Capture the cell that displays the provided text and extract its (x, y) central coordinate. 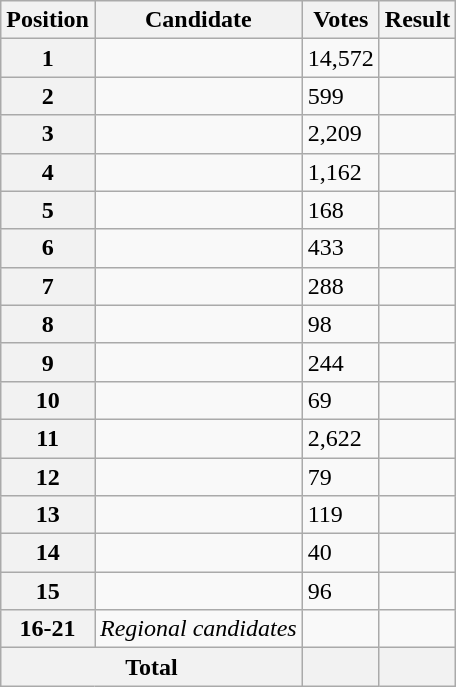
Position (48, 20)
40 (340, 553)
11 (48, 438)
2 (48, 96)
5 (48, 210)
7 (48, 286)
96 (340, 591)
79 (340, 477)
98 (340, 324)
15 (48, 591)
6 (48, 248)
8 (48, 324)
168 (340, 210)
1 (48, 58)
433 (340, 248)
599 (340, 96)
12 (48, 477)
1,162 (340, 172)
119 (340, 515)
Regional candidates (198, 629)
3 (48, 134)
69 (340, 400)
2,209 (340, 134)
10 (48, 400)
4 (48, 172)
13 (48, 515)
244 (340, 362)
Total (152, 667)
9 (48, 362)
Candidate (198, 20)
16-21 (48, 629)
Votes (340, 20)
2,622 (340, 438)
14 (48, 553)
288 (340, 286)
14,572 (340, 58)
Result (417, 20)
